Return (X, Y) of the center of cell containing provided text 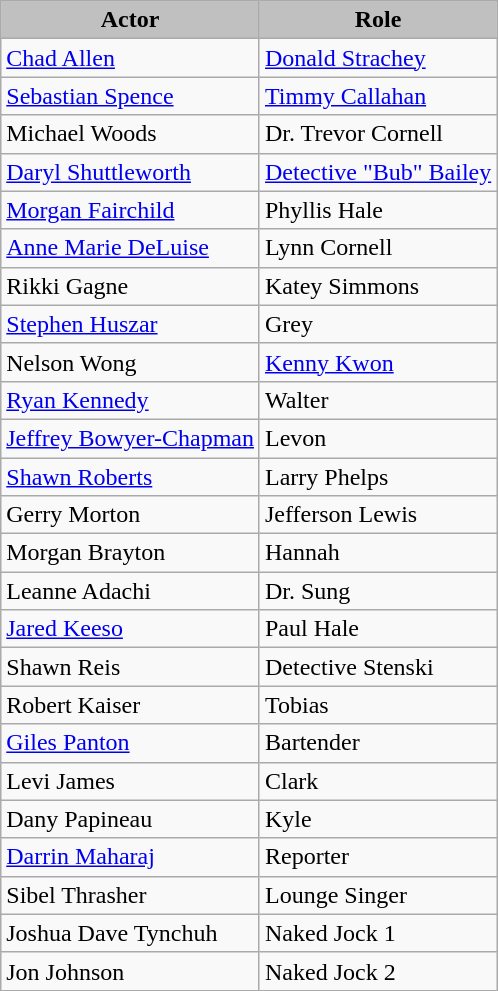
Morgan Fairchild (130, 210)
Bartender (378, 743)
Detective "Bub" Bailey (378, 172)
Morgan Brayton (130, 553)
Actor (130, 20)
Dr. Sung (378, 591)
Detective Stenski (378, 667)
Katey Simmons (378, 286)
Dr. Trevor Cornell (378, 134)
Chad Allen (130, 58)
Robert Kaiser (130, 705)
Hannah (378, 553)
Levon (378, 438)
Joshua Dave Tynchuh (130, 933)
Lounge Singer (378, 895)
Nelson Wong (130, 362)
Darrin Maharaj (130, 857)
Ryan Kennedy (130, 400)
Sebastian Spence (130, 96)
Stephen Huszar (130, 324)
Levi James (130, 781)
Naked Jock 2 (378, 971)
Paul Hale (378, 629)
Timmy Callahan (378, 96)
Jefferson Lewis (378, 515)
Role (378, 20)
Giles Panton (130, 743)
Leanne Adachi (130, 591)
Walter (378, 400)
Larry Phelps (378, 477)
Kyle (378, 819)
Anne Marie DeLuise (130, 248)
Reporter (378, 857)
Gerry Morton (130, 515)
Michael Woods (130, 134)
Clark (378, 781)
Phyllis Hale (378, 210)
Jeffrey Bowyer-Chapman (130, 438)
Daryl Shuttleworth (130, 172)
Lynn Cornell (378, 248)
Kenny Kwon (378, 362)
Jon Johnson (130, 971)
Dany Papineau (130, 819)
Shawn Roberts (130, 477)
Donald Strachey (378, 58)
Shawn Reis (130, 667)
Tobias (378, 705)
Grey (378, 324)
Jared Keeso (130, 629)
Sibel Thrasher (130, 895)
Naked Jock 1 (378, 933)
Rikki Gagne (130, 286)
